Pinpoint the cell where the given text exists, returning its [X, Y] midpoint coordinate. 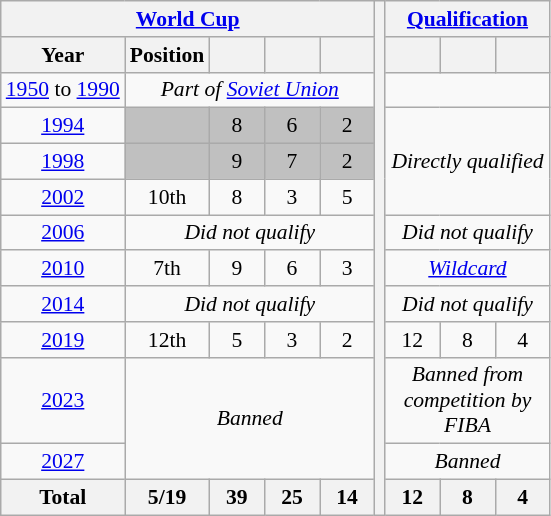
2014 [63, 304]
Total [63, 498]
7th [167, 269]
14 [348, 498]
Position [167, 55]
2002 [63, 197]
1950 to 1990 [63, 90]
25 [292, 498]
2019 [63, 340]
2010 [63, 269]
10th [167, 197]
12th [167, 340]
1998 [63, 162]
Banned from competition by FIBA [468, 400]
39 [236, 498]
Part of Soviet Union [250, 90]
World Cup [188, 19]
Directly qualified [468, 162]
Year [63, 55]
2023 [63, 400]
Qualification [468, 19]
2006 [63, 233]
5/19 [167, 498]
2027 [63, 462]
1994 [63, 126]
Wildcard [468, 269]
7 [292, 162]
